Identify which cell holds the provided text, then report its [x, y] central coordinate. 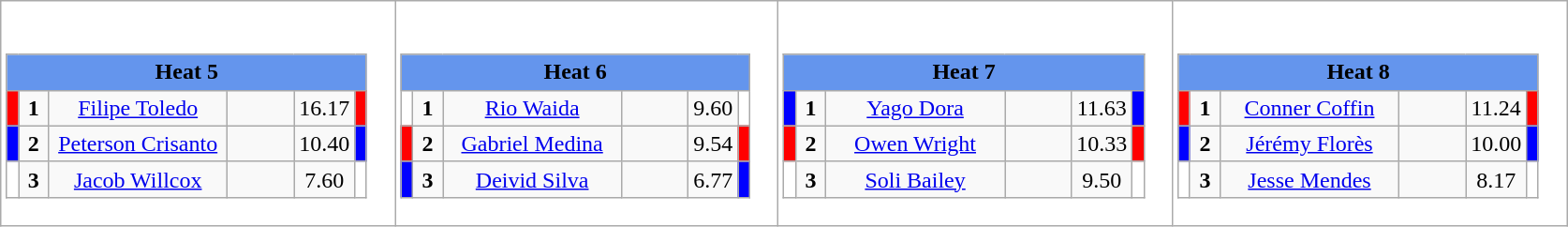
Rio Waida [532, 108]
16.17 [324, 108]
Heat 5 [186, 72]
9.54 [714, 144]
9.60 [714, 108]
Jérémy Florès [1309, 144]
8.17 [1497, 179]
11.63 [1102, 108]
6.77 [714, 179]
Soli Bailey [916, 179]
Yago Dora [916, 108]
Peterson Crisanto [139, 144]
Heat 5 1 Filipe Toledo 16.17 2 Peterson Crisanto 10.40 3 Jacob Willcox 7.60 [199, 113]
7.60 [324, 179]
Filipe Toledo [139, 108]
9.50 [1102, 179]
Heat 6 1 Rio Waida 9.60 2 Gabriel Medina 9.54 3 Deivid Silva 6.77 [586, 113]
Heat 7 1 Yago Dora 11.63 2 Owen Wright 10.33 3 Soli Bailey 9.50 [976, 113]
Conner Coffin [1309, 108]
Owen Wright [916, 144]
Heat 8 [1358, 72]
10.40 [324, 144]
10.00 [1497, 144]
Heat 6 [575, 72]
Jesse Mendes [1309, 179]
Heat 7 [964, 72]
Jacob Willcox [139, 179]
11.24 [1497, 108]
10.33 [1102, 144]
Deivid Silva [532, 179]
Heat 8 1 Conner Coffin 11.24 2 Jérémy Florès 10.00 3 Jesse Mendes 8.17 [1369, 113]
Gabriel Medina [532, 144]
